Detect which cell encompasses the target text, then output its [x, y] center coordinate. 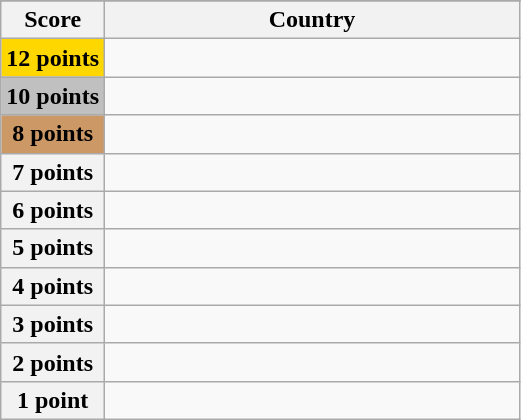
7 points [53, 172]
6 points [53, 210]
4 points [53, 286]
2 points [53, 362]
Score [53, 20]
10 points [53, 96]
12 points [53, 58]
5 points [53, 248]
8 points [53, 134]
3 points [53, 324]
Country [312, 20]
1 point [53, 400]
